Determine the (x, y) coordinate at the center of the cell enclosing the given text.  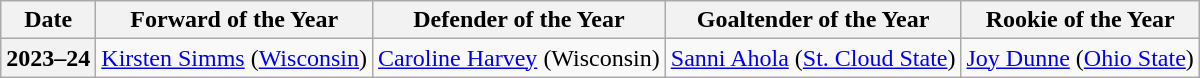
Date (48, 20)
Goaltender of the Year (813, 20)
Rookie of the Year (1080, 20)
Caroline Harvey (Wisconsin) (520, 58)
Kirsten Simms (Wisconsin) (234, 58)
Forward of the Year (234, 20)
2023–24 (48, 58)
Joy Dunne (Ohio State) (1080, 58)
Defender of the Year (520, 20)
Sanni Ahola (St. Cloud State) (813, 58)
